Return the (x, y) coordinate for the center point of the cell that contains the specified text.  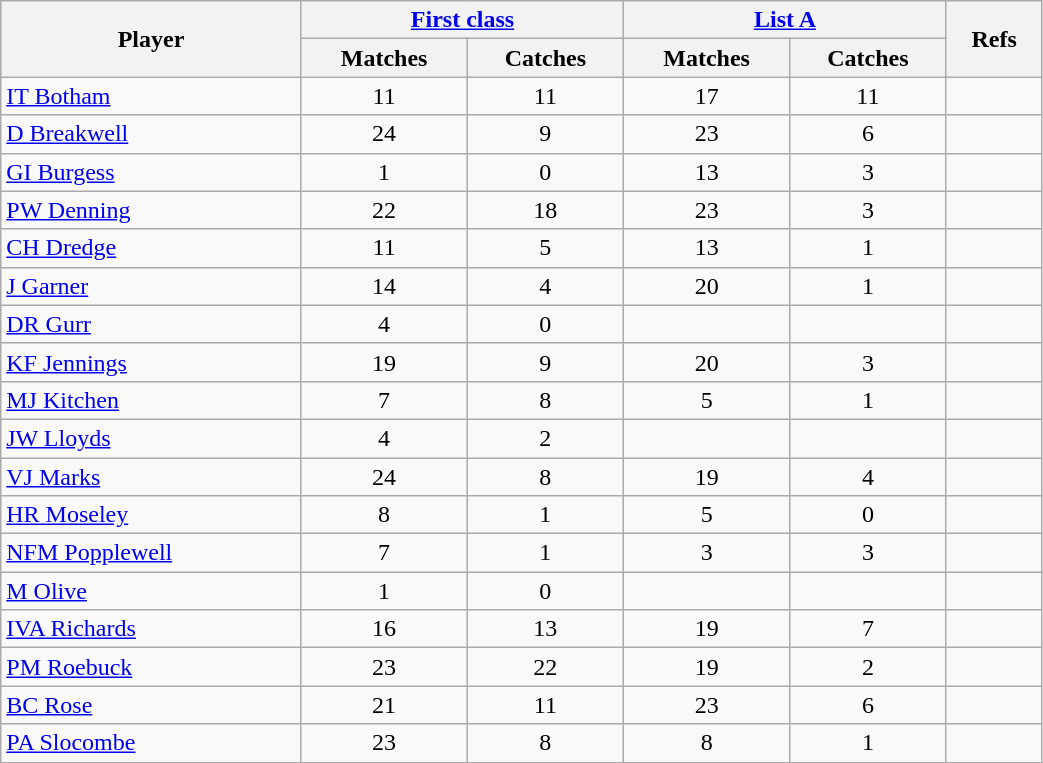
21 (384, 705)
16 (384, 629)
Player (151, 39)
First class (462, 20)
IVA Richards (151, 629)
DR Gurr (151, 324)
CH Dredge (151, 248)
14 (384, 286)
PA Slocombe (151, 743)
D Breakwell (151, 134)
PW Denning (151, 210)
BC Rose (151, 705)
JW Lloyds (151, 438)
HR Moseley (151, 515)
VJ Marks (151, 477)
List A (786, 20)
Refs (994, 39)
NFM Popplewell (151, 553)
MJ Kitchen (151, 400)
18 (546, 210)
17 (707, 96)
KF Jennings (151, 362)
GI Burgess (151, 172)
J Garner (151, 286)
M Olive (151, 591)
PM Roebuck (151, 667)
IT Botham (151, 96)
